Determine the [x, y] coordinate at the center of the cell enclosing the given text.  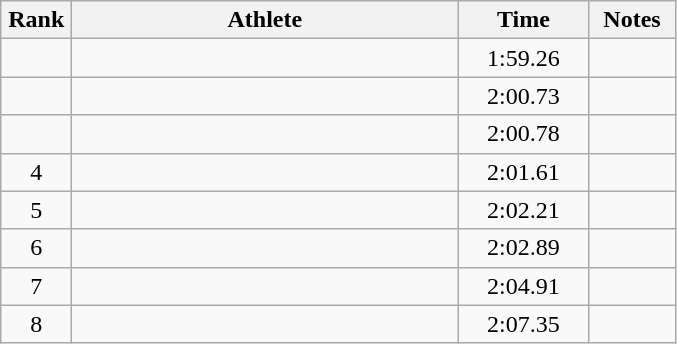
2:01.61 [524, 172]
2:04.91 [524, 286]
8 [36, 324]
2:07.35 [524, 324]
7 [36, 286]
6 [36, 248]
2:00.73 [524, 96]
5 [36, 210]
2:02.21 [524, 210]
Athlete [265, 20]
1:59.26 [524, 58]
4 [36, 172]
2:02.89 [524, 248]
Time [524, 20]
Rank [36, 20]
2:00.78 [524, 134]
Notes [632, 20]
